Extract the [X, Y] coordinate from the center of the cell holding the provided text.  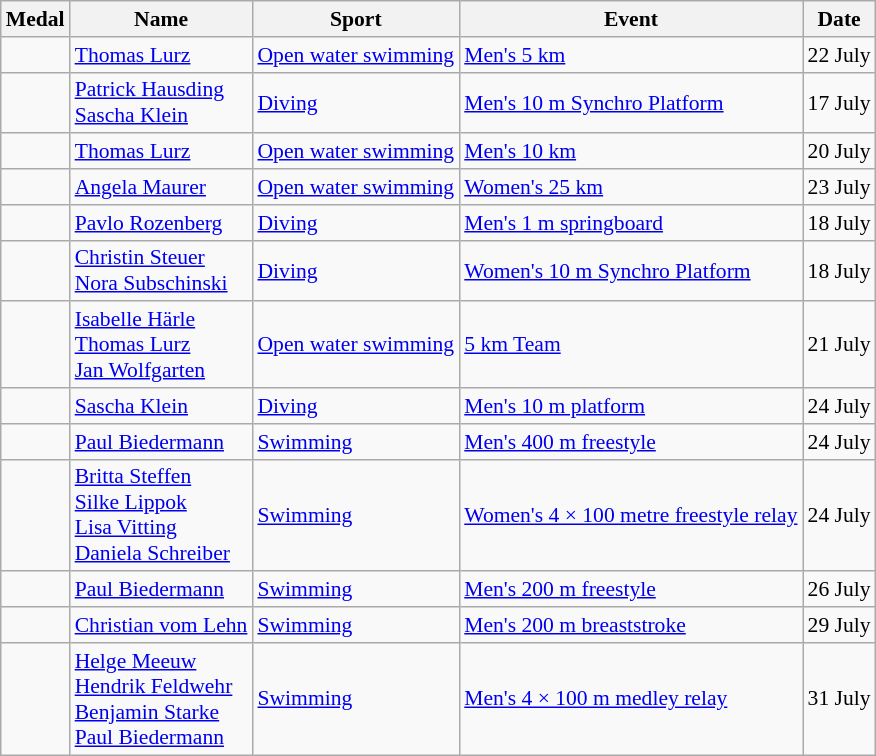
Isabelle HärleThomas LurzJan Wolfgarten [162, 346]
31 July [840, 699]
Men's 4 × 100 m medley relay [630, 699]
Christin SteuerNora Subschinski [162, 270]
Medal [36, 19]
Women's 4 × 100 metre freestyle relay [630, 515]
Date [840, 19]
Pavlo Rozenberg [162, 223]
Christian vom Lehn [162, 625]
Men's 10 m Synchro Platform [630, 102]
22 July [840, 55]
Women's 25 km [630, 187]
Men's 200 m freestyle [630, 590]
Men's 400 m freestyle [630, 442]
Men's 5 km [630, 55]
Sport [356, 19]
29 July [840, 625]
Britta SteffenSilke LippokLisa VittingDaniela Schreiber [162, 515]
Women's 10 m Synchro Platform [630, 270]
Men's 200 m breaststroke [630, 625]
Men's 10 m platform [630, 406]
Event [630, 19]
Men's 10 km [630, 152]
26 July [840, 590]
Helge MeeuwHendrik FeldwehrBenjamin StarkePaul Biedermann [162, 699]
Angela Maurer [162, 187]
21 July [840, 346]
Men's 1 m springboard [630, 223]
Name [162, 19]
20 July [840, 152]
23 July [840, 187]
Sascha Klein [162, 406]
17 July [840, 102]
Patrick HausdingSascha Klein [162, 102]
5 km Team [630, 346]
